For the text-containing cell, return its midpoint in (X, Y) coordinate format. 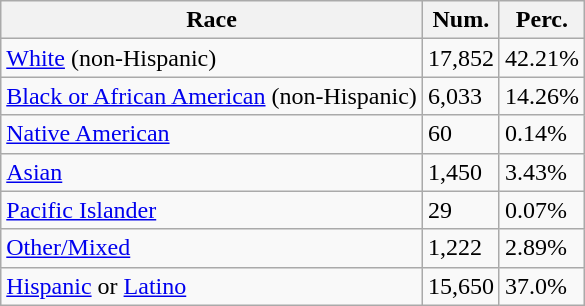
Native American (212, 134)
White (non-Hispanic) (212, 58)
6,033 (460, 96)
1,450 (460, 172)
29 (460, 210)
0.07% (542, 210)
Hispanic or Latino (212, 286)
37.0% (542, 286)
42.21% (542, 58)
Num. (460, 20)
3.43% (542, 172)
17,852 (460, 58)
Asian (212, 172)
2.89% (542, 248)
Race (212, 20)
Black or African American (non-Hispanic) (212, 96)
0.14% (542, 134)
1,222 (460, 248)
14.26% (542, 96)
Perc. (542, 20)
Other/Mixed (212, 248)
Pacific Islander (212, 210)
60 (460, 134)
15,650 (460, 286)
